Extract the (X, Y) coordinate from the center of the cell holding the provided text.  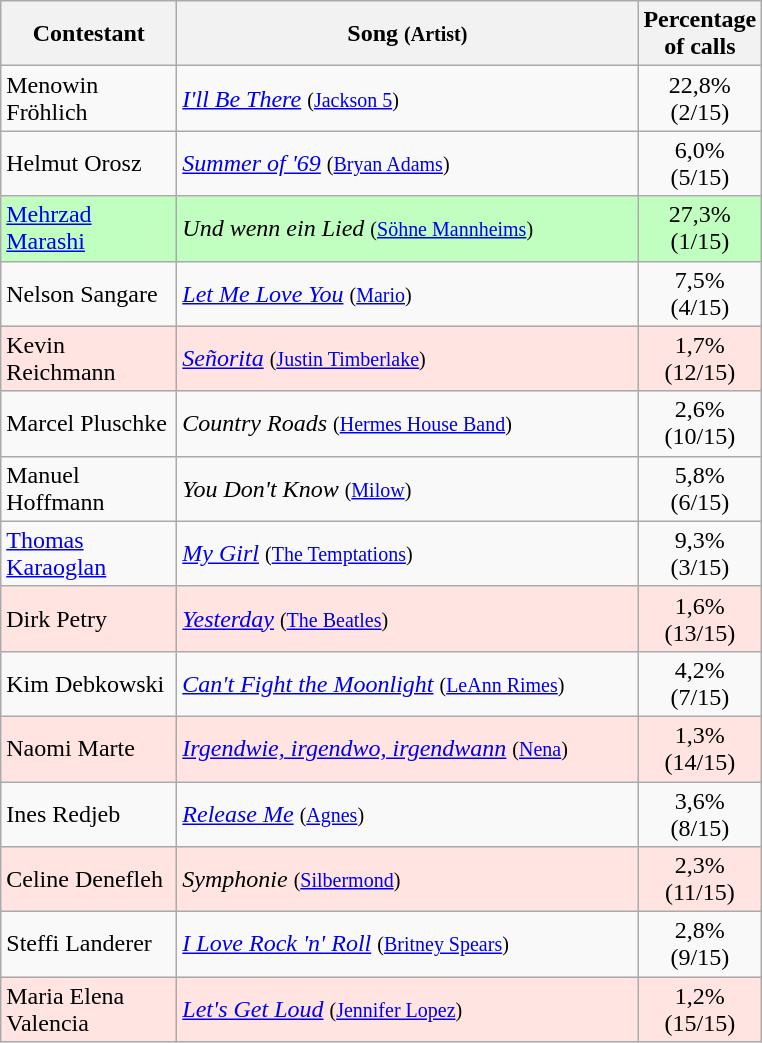
Let Me Love You (Mario) (408, 294)
7,5% (4/15) (700, 294)
Steffi Landerer (89, 944)
2,6% (10/15) (700, 424)
1,3% (14/15) (700, 748)
Menowin Fröhlich (89, 98)
Helmut Orosz (89, 164)
You Don't Know (Milow) (408, 488)
Kim Debkowski (89, 684)
4,2% (7/15) (700, 684)
2,3% (11/15) (700, 880)
5,8% (6/15) (700, 488)
Nelson Sangare (89, 294)
Naomi Marte (89, 748)
I Love Rock 'n' Roll (Britney Spears) (408, 944)
Contestant (89, 34)
Marcel Pluschke (89, 424)
6,0% (5/15) (700, 164)
Release Me (Agnes) (408, 814)
Celine Denefleh (89, 880)
My Girl (The Temptations) (408, 554)
Percentage of calls (700, 34)
Symphonie (Silbermond) (408, 880)
Can't Fight the Moonlight (LeAnn Rimes) (408, 684)
Thomas Karaoglan (89, 554)
Señorita (Justin Timberlake) (408, 358)
27,3% (1/15) (700, 228)
Yesterday (The Beatles) (408, 618)
1,6% (13/15) (700, 618)
I'll Be There (Jackson 5) (408, 98)
Irgendwie, irgendwo, irgendwann (Nena) (408, 748)
3,6% (8/15) (700, 814)
9,3% (3/15) (700, 554)
2,8% (9/15) (700, 944)
Summer of '69 (Bryan Adams) (408, 164)
1,7% (12/15) (700, 358)
Manuel Hoffmann (89, 488)
Kevin Reichmann (89, 358)
Country Roads (Hermes House Band) (408, 424)
Maria Elena Valencia (89, 1010)
Song (Artist) (408, 34)
22,8% (2/15) (700, 98)
Dirk Petry (89, 618)
Und wenn ein Lied (Söhne Mannheims) (408, 228)
Mehrzad Marashi (89, 228)
Let's Get Loud (Jennifer Lopez) (408, 1010)
Ines Redjeb (89, 814)
1,2% (15/15) (700, 1010)
